Detect which cell encompasses the target text, then output its (x, y) center coordinate. 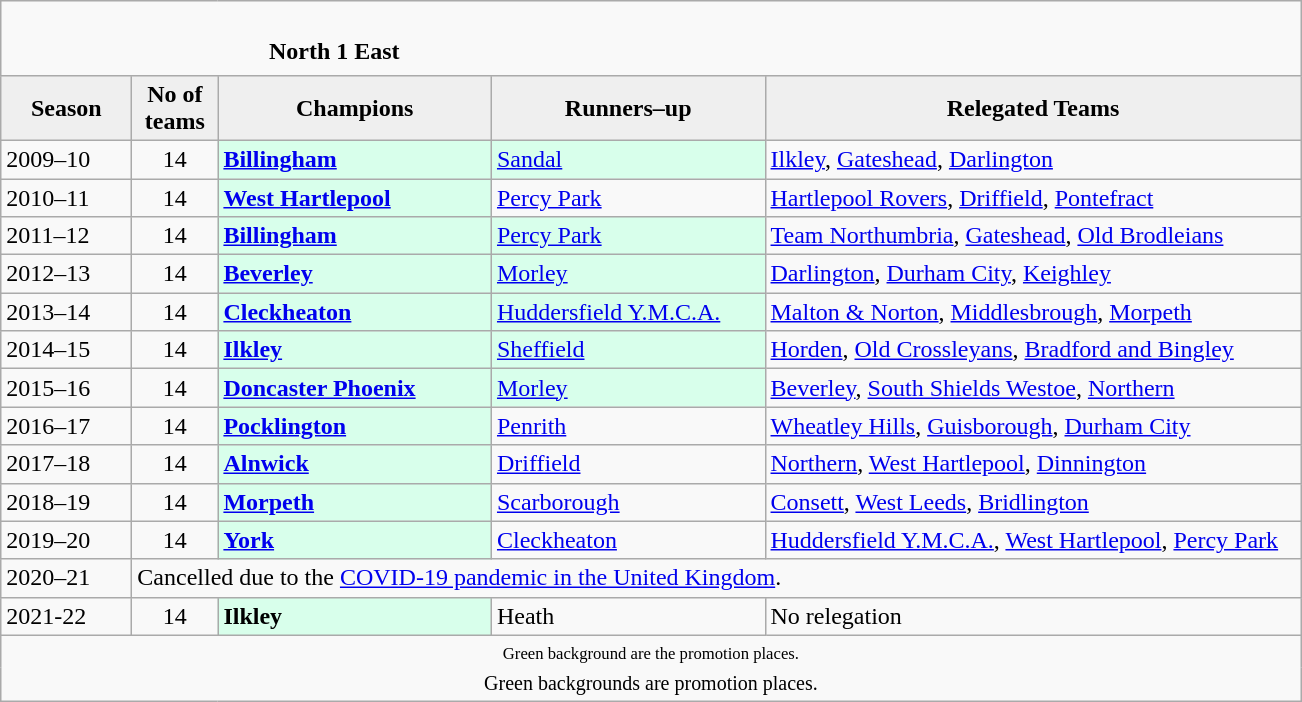
Huddersfield Y.M.C.A., West Hartlepool, Percy Park (1033, 540)
2020–21 (66, 578)
Hartlepool Rovers, Driffield, Pontefract (1033, 197)
Beverley (355, 274)
Wheatley Hills, Guisborough, Durham City (1033, 426)
Consett, West Leeds, Bridlington (1033, 502)
Northern, West Hartlepool, Dinnington (1033, 464)
2010–11 (66, 197)
2012–13 (66, 274)
Heath (628, 616)
Beverley, South Shields Westoe, Northern (1033, 388)
Season (66, 108)
Runners–up (628, 108)
Malton & Norton, Middlesbrough, Morpeth (1033, 312)
Pocklington (355, 426)
2014–15 (66, 350)
2019–20 (66, 540)
Horden, Old Crossleyans, Bradford and Bingley (1033, 350)
Champions (355, 108)
Penrith (628, 426)
Alnwick (355, 464)
Team Northumbria, Gateshead, Old Brodleians (1033, 236)
2011–12 (66, 236)
Driffield (628, 464)
Ilkley, Gateshead, Darlington (1033, 159)
Green background are the promotion places. (651, 652)
2016–17 (66, 426)
2009–10 (66, 159)
York (355, 540)
Darlington, Durham City, Keighley (1033, 274)
Morpeth (355, 502)
Sandal (628, 159)
2017–18 (66, 464)
Green backgrounds are promotion places. (651, 684)
Huddersfield Y.M.C.A. (628, 312)
2018–19 (66, 502)
Cancelled due to the COVID-19 pandemic in the United Kingdom. (716, 578)
Scarborough (628, 502)
West Hartlepool (355, 197)
2015–16 (66, 388)
Relegated Teams (1033, 108)
Doncaster Phoenix (355, 388)
Sheffield (628, 350)
No relegation (1033, 616)
No of teams (175, 108)
2013–14 (66, 312)
2021-22 (66, 616)
